Return the [x, y] coordinate for the center point of the cell that contains the specified text.  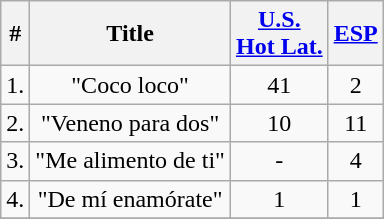
41 [279, 85]
4 [356, 161]
"Me alimento de ti" [130, 161]
ESP [356, 34]
- [279, 161]
U.S.Hot Lat. [279, 34]
2. [16, 123]
"Veneno para dos" [130, 123]
"Coco loco" [130, 85]
3. [16, 161]
# [16, 34]
"De mí enamórate" [130, 199]
2 [356, 85]
Title [130, 34]
10 [279, 123]
4. [16, 199]
1. [16, 85]
11 [356, 123]
